Identify which cell holds the provided text, then report its [X, Y] central coordinate. 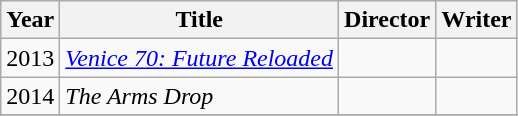
The Arms Drop [200, 96]
Director [388, 20]
Writer [476, 20]
Year [30, 20]
2013 [30, 58]
Venice 70: Future Reloaded [200, 58]
2014 [30, 96]
Title [200, 20]
